Search for the cell housing the specified text and yield its [X, Y] center coordinate. 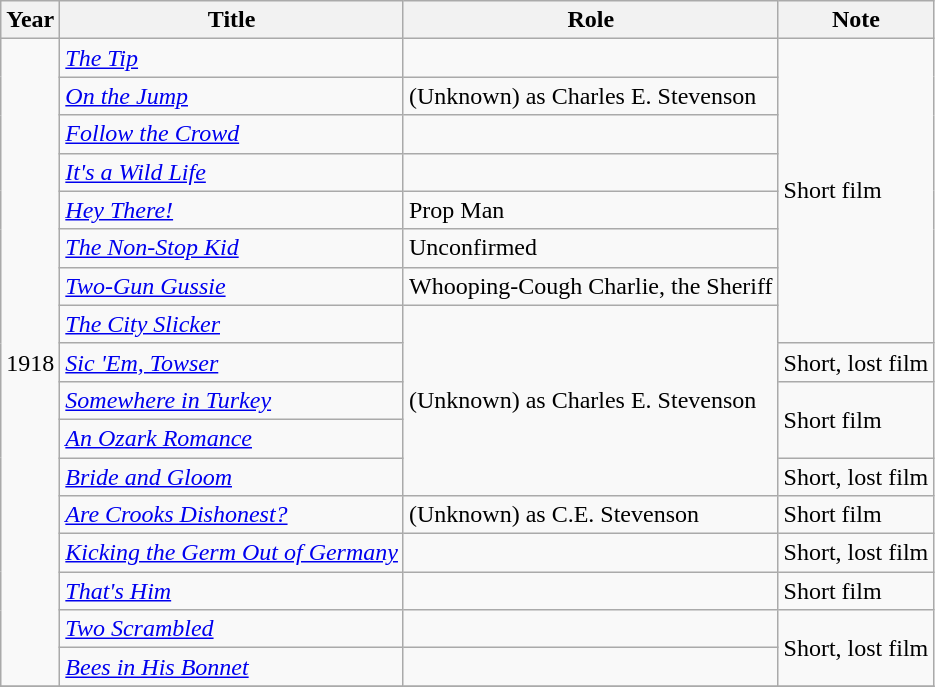
Title [232, 20]
Note [856, 20]
It's a Wild Life [232, 172]
(Unknown) as C.E. Stevenson [590, 515]
Sic 'Em, Towser [232, 362]
Role [590, 20]
1918 [30, 362]
That's Him [232, 591]
An Ozark Romance [232, 438]
Unconfirmed [590, 248]
Bees in His Bonnet [232, 667]
Are Crooks Dishonest? [232, 515]
Hey There! [232, 210]
Somewhere in Turkey [232, 400]
Year [30, 20]
The City Slicker [232, 324]
Two Scrambled [232, 629]
Two-Gun Gussie [232, 286]
Prop Man [590, 210]
On the Jump [232, 96]
Whooping-Cough Charlie, the Sheriff [590, 286]
Bride and Gloom [232, 477]
The Non-Stop Kid [232, 248]
Follow the Crowd [232, 134]
The Tip [232, 58]
Kicking the Germ Out of Germany [232, 553]
